Scan for the cell matching the given text and deliver its [X, Y] coordinate at center. 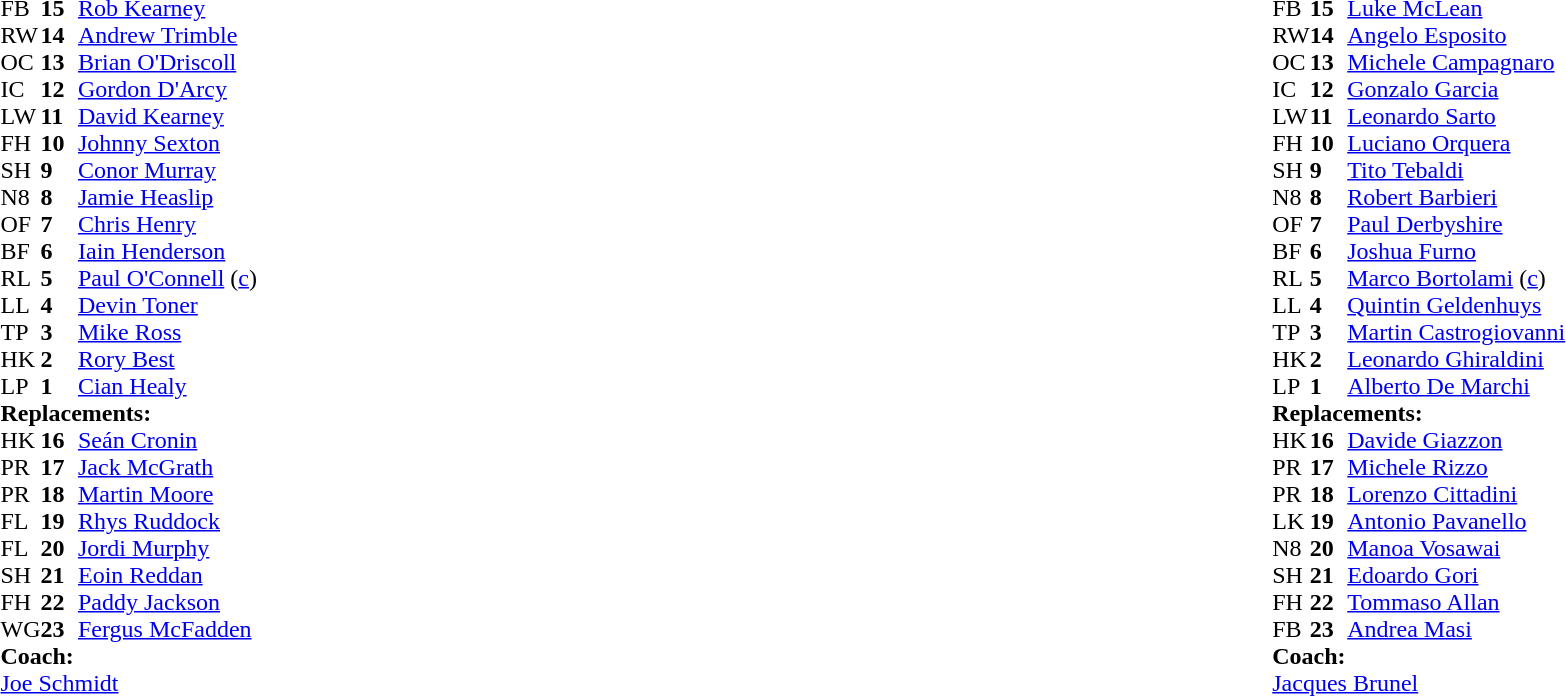
Luciano Orquera [1456, 144]
Angelo Esposito [1456, 36]
Jordi Murphy [168, 548]
Manoa Vosawai [1456, 548]
Andrea Masi [1456, 630]
WG [20, 630]
David Kearney [168, 116]
Michele Rizzo [1456, 468]
Conor Murray [168, 170]
Iain Henderson [168, 252]
Chris Henry [168, 224]
Leonardo Sarto [1456, 116]
LK [1291, 522]
Leonardo Ghiraldini [1456, 360]
Martin Moore [168, 494]
FB [1291, 630]
Rory Best [168, 360]
Cian Healy [168, 386]
Davide Giazzon [1456, 440]
Jamie Heaslip [168, 198]
Tito Tebaldi [1456, 170]
Alberto De Marchi [1456, 386]
Marco Bortolami (c) [1456, 278]
Edoardo Gori [1456, 576]
Fergus McFadden [168, 630]
Joshua Furno [1456, 252]
Paul Derbyshire [1456, 224]
Rhys Ruddock [168, 522]
Paul O'Connell (c) [168, 278]
Martin Castrogiovanni [1456, 332]
Gonzalo Garcia [1456, 90]
Brian O'Driscoll [168, 62]
Antonio Pavanello [1456, 522]
Andrew Trimble [168, 36]
Devin Toner [168, 306]
Eoin Reddan [168, 576]
Tommaso Allan [1456, 602]
Paddy Jackson [168, 602]
Seán Cronin [168, 440]
Johnny Sexton [168, 144]
Robert Barbieri [1456, 198]
Gordon D'Arcy [168, 90]
Jack McGrath [168, 468]
Mike Ross [168, 332]
Lorenzo Cittadini [1456, 494]
Michele Campagnaro [1456, 62]
Quintin Geldenhuys [1456, 306]
